Detect which cell encompasses the target text, then output its [X, Y] center coordinate. 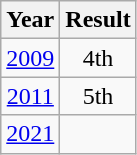
2011 [30, 96]
4th [98, 58]
2009 [30, 58]
5th [98, 96]
Year [30, 20]
2021 [30, 134]
Result [98, 20]
